Return the [x, y] coordinate for the center point of the cell that contains the specified text.  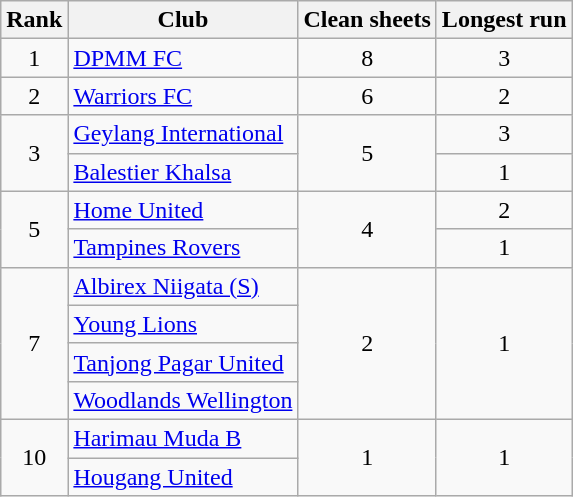
Home United [183, 210]
10 [34, 457]
Albirex Niigata (S) [183, 286]
Rank [34, 20]
Young Lions [183, 324]
Harimau Muda B [183, 438]
6 [367, 96]
8 [367, 58]
7 [34, 343]
4 [367, 229]
Geylang International [183, 134]
Warriors FC [183, 96]
DPMM FC [183, 58]
Tampines Rovers [183, 248]
Longest run [504, 20]
Clean sheets [367, 20]
Balestier Khalsa [183, 172]
Hougang United [183, 477]
Woodlands Wellington [183, 400]
Tanjong Pagar United [183, 362]
Club [183, 20]
